For the text-containing cell, return its midpoint in (x, y) coordinate format. 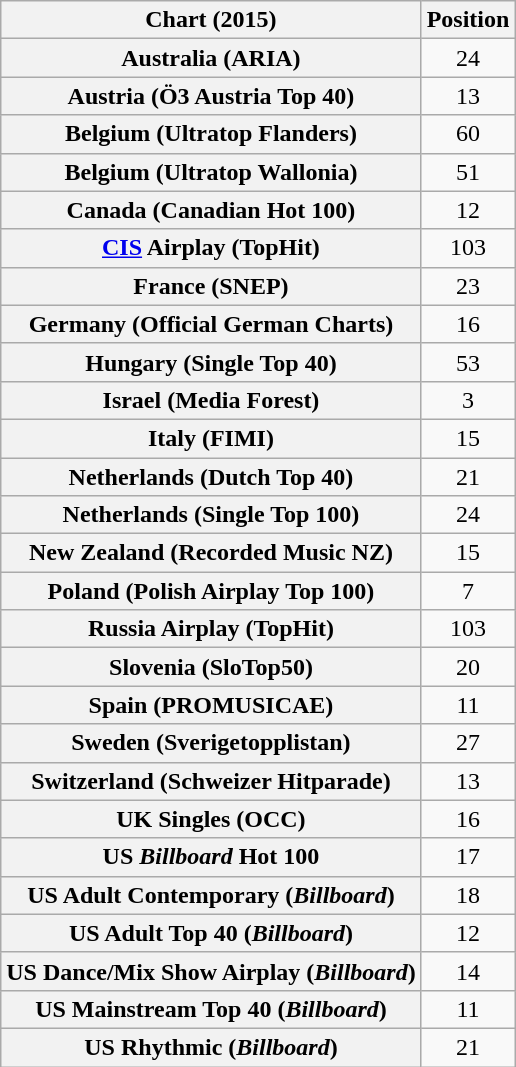
US Dance/Mix Show Airplay (Billboard) (211, 971)
CIS Airplay (TopHit) (211, 248)
Slovenia (SloTop50) (211, 667)
US Mainstream Top 40 (Billboard) (211, 1009)
Sweden (Sverigetopplistan) (211, 743)
Chart (2015) (211, 20)
53 (468, 362)
Switzerland (Schweizer Hitparade) (211, 781)
Italy (FIMI) (211, 438)
Australia (ARIA) (211, 58)
US Adult Contemporary (Billboard) (211, 895)
60 (468, 134)
Austria (Ö3 Austria Top 40) (211, 96)
Spain (PROMUSICAE) (211, 705)
New Zealand (Recorded Music NZ) (211, 553)
Poland (Polish Airplay Top 100) (211, 591)
17 (468, 857)
51 (468, 172)
Belgium (Ultratop Flanders) (211, 134)
Netherlands (Dutch Top 40) (211, 477)
14 (468, 971)
France (SNEP) (211, 286)
Israel (Media Forest) (211, 400)
Hungary (Single Top 40) (211, 362)
Germany (Official German Charts) (211, 324)
Russia Airplay (TopHit) (211, 629)
3 (468, 400)
Canada (Canadian Hot 100) (211, 210)
23 (468, 286)
27 (468, 743)
US Adult Top 40 (Billboard) (211, 933)
Position (468, 20)
UK Singles (OCC) (211, 819)
7 (468, 591)
18 (468, 895)
20 (468, 667)
Netherlands (Single Top 100) (211, 515)
US Rhythmic (Billboard) (211, 1047)
Belgium (Ultratop Wallonia) (211, 172)
US Billboard Hot 100 (211, 857)
